Identify which cell holds the provided text, then report its [x, y] central coordinate. 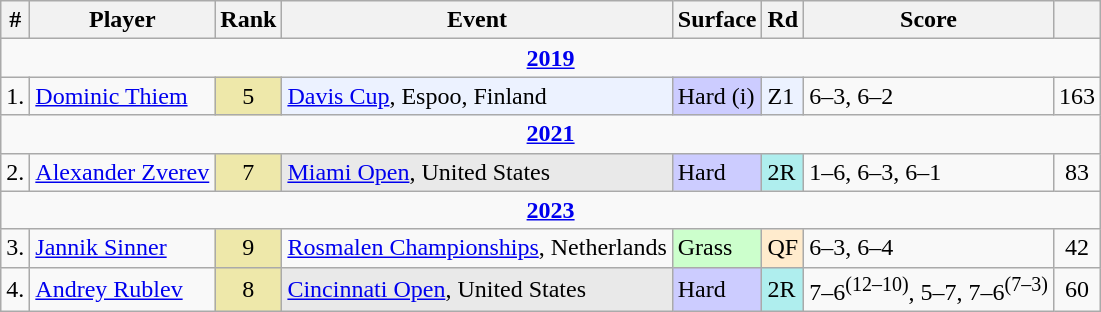
2019 [551, 58]
Score [929, 20]
Surface [717, 20]
Rosmalen Championships, Netherlands [477, 248]
Rank [248, 20]
5 [248, 96]
6–3, 6–2 [929, 96]
Davis Cup, Espoo, Finland [477, 96]
Cincinnati Open, United States [477, 290]
Andrey Rublev [122, 290]
8 [248, 290]
Hard (i) [717, 96]
42 [1076, 248]
3. [16, 248]
2023 [551, 210]
163 [1076, 96]
Player [122, 20]
4. [16, 290]
Dominic Thiem [122, 96]
1–6, 6–3, 6–1 [929, 172]
60 [1076, 290]
6–3, 6–4 [929, 248]
Jannik Sinner [122, 248]
QF [783, 248]
Rd [783, 20]
83 [1076, 172]
2. [16, 172]
7–6(12–10), 5–7, 7–6(7–3) [929, 290]
7 [248, 172]
2021 [551, 134]
1. [16, 96]
Grass [717, 248]
9 [248, 248]
Z1 [783, 96]
Miami Open, United States [477, 172]
Alexander Zverev [122, 172]
Event [477, 20]
# [16, 20]
